Detect which cell encompasses the target text, then output its [X, Y] center coordinate. 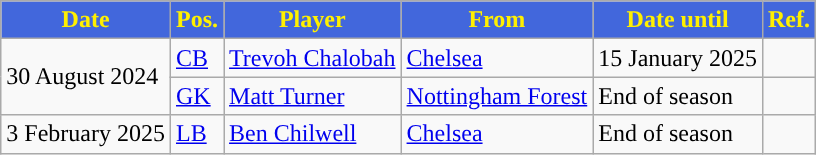
Pos. [196, 20]
Player [313, 20]
Date until [678, 20]
30 August 2024 [86, 77]
3 February 2025 [86, 134]
GK [196, 96]
CB [196, 58]
Ref. [788, 20]
Trevoh Chalobah [313, 58]
LB [196, 134]
Matt Turner [313, 96]
From [497, 20]
15 January 2025 [678, 58]
Date [86, 20]
Nottingham Forest [497, 96]
Ben Chilwell [313, 134]
